Determine the [x, y] coordinate at the center of the cell enclosing the given text.  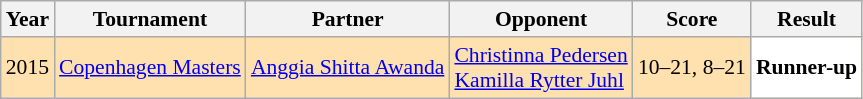
Runner-up [806, 68]
2015 [28, 68]
Anggia Shitta Awanda [348, 68]
Result [806, 19]
Copenhagen Masters [150, 68]
Opponent [540, 19]
Christinna Pedersen Kamilla Rytter Juhl [540, 68]
Year [28, 19]
10–21, 8–21 [692, 68]
Partner [348, 19]
Tournament [150, 19]
Score [692, 19]
